Provide the (X, Y) coordinate of the cell's center where the given text is located.  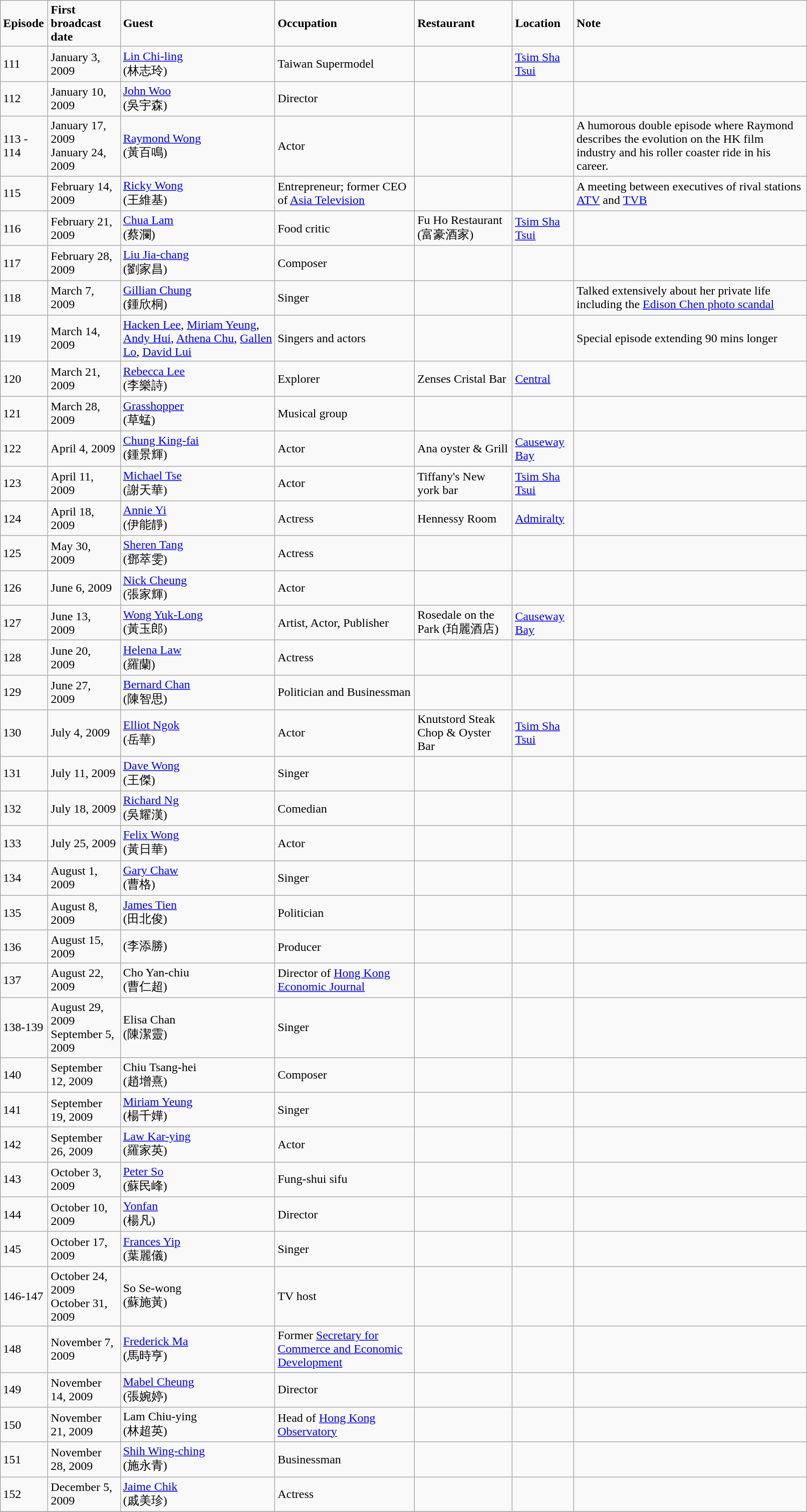
October 17, 2009 (84, 1249)
117 (24, 263)
Nick Cheung (張家輝) (197, 588)
150 (24, 1425)
116 (24, 228)
August 1, 2009 (84, 878)
Mabel Cheung (張婉婷) (197, 1390)
September 26, 2009 (84, 1145)
112 (24, 99)
136 (24, 947)
137 (24, 980)
143 (24, 1179)
152 (24, 1494)
July 11, 2009 (84, 774)
Peter So (蘇民峰) (197, 1179)
129 (24, 692)
November 7, 2009 (84, 1349)
Knutstord Steak Chop & Oyster Bar (464, 733)
Wong Yuk-Long (黃玉郎) (197, 623)
140 (24, 1075)
Admiralty (543, 519)
Fung-shui sifu (345, 1179)
July 25, 2009 (84, 843)
Comedian (345, 809)
121 (24, 414)
Lin Chi-ling (林志玲) (197, 64)
Cho Yan-chiu (曹仁超) (197, 980)
February 21, 2009 (84, 228)
Felix Wong (黃日華) (197, 843)
Businessman (345, 1459)
142 (24, 1145)
126 (24, 588)
Artist, Actor, Publisher (345, 623)
Zenses Cristal Bar (464, 379)
Producer (345, 947)
John Woo (吳宇森) (197, 99)
July 4, 2009 (84, 733)
Dave Wong (王傑) (197, 774)
James Tien (田北俊) (197, 913)
Episode (24, 24)
Restaurant (464, 24)
Annie Yi (伊能靜) (197, 519)
Gillian Chung (鍾欣桐) (197, 298)
October 3, 2009 (84, 1179)
146-147 (24, 1297)
October 10, 2009 (84, 1214)
120 (24, 379)
Rosedale on the Park (珀麗酒店) (464, 623)
Ana oyster & Grill (464, 448)
February 14, 2009 (84, 193)
133 (24, 843)
Singers and actors (345, 338)
Rebecca Lee (李樂詩) (197, 379)
Talked extensively about her private life including the Edison Chen photo scandal (690, 298)
March 28, 2009 (84, 414)
June 27, 2009 (84, 692)
April 4, 2009 (84, 448)
Jaime Chik (戚美珍) (197, 1494)
August 8, 2009 (84, 913)
November 14, 2009 (84, 1390)
August 22, 2009 (84, 980)
February 28, 2009 (84, 263)
First broadcast date (84, 24)
Law Kar-ying (羅家英) (197, 1145)
November 28, 2009 (84, 1459)
131 (24, 774)
Helena Law (羅蘭) (197, 658)
127 (24, 623)
April 11, 2009 (84, 483)
May 30, 2009 (84, 553)
145 (24, 1249)
115 (24, 193)
Chiu Tsang-hei (趙增熹) (197, 1075)
Bernard Chan (陳智思) (197, 692)
November 21, 2009 (84, 1425)
125 (24, 553)
Food critic (345, 228)
132 (24, 809)
Shih Wing-ching (施永青) (197, 1459)
Central (543, 379)
Director of Hong Kong Economic Journal (345, 980)
Elisa Chan (陳潔靈) (197, 1027)
118 (24, 298)
January 3, 2009 (84, 64)
113 - 114 (24, 146)
August 29, 2009September 5, 2009 (84, 1027)
Explorer (345, 379)
March 14, 2009 (84, 338)
Miriam Yeung (楊千嬅) (197, 1110)
January 17, 2009 January 24, 2009 (84, 146)
September 19, 2009 (84, 1110)
July 18, 2009 (84, 809)
Raymond Wong (黃百鳴) (197, 146)
March 7, 2009 (84, 298)
So Se-wong (蘇施黃) (197, 1297)
Richard Ng (吳耀漢) (197, 809)
144 (24, 1214)
Former Secretary for Commerce and Economic Development (345, 1349)
A meeting between executives of rival stations ATV and TVB (690, 193)
Politician (345, 913)
Grasshopper (草蜢) (197, 414)
April 18, 2009 (84, 519)
Politician and Businessman (345, 692)
September 12, 2009 (84, 1075)
Elliot Ngok (岳華) (197, 733)
Lam Chiu-ying (林超英) (197, 1425)
128 (24, 658)
Special episode extending 90 mins longer (690, 338)
(李添勝) (197, 947)
Taiwan Supermodel (345, 64)
Occupation (345, 24)
148 (24, 1349)
December 5, 2009 (84, 1494)
141 (24, 1110)
134 (24, 878)
March 21, 2009 (84, 379)
151 (24, 1459)
Note (690, 24)
119 (24, 338)
135 (24, 913)
Fu Ho Restaurant (富豪酒家) (464, 228)
Liu Jia-chang (劉家昌) (197, 263)
June 13, 2009 (84, 623)
Frances Yip (葉麗儀) (197, 1249)
124 (24, 519)
Musical group (345, 414)
June 6, 2009 (84, 588)
Entrepreneur; former CEO of Asia Television (345, 193)
Frederick Ma (馬時亨) (197, 1349)
149 (24, 1390)
Hennessy Room (464, 519)
138-139 (24, 1027)
TV host (345, 1297)
Yonfan (楊凡) (197, 1214)
Michael Tse (謝天華) (197, 483)
Chung King-fai (鍾景輝) (197, 448)
January 10, 2009 (84, 99)
Ricky Wong (王維基) (197, 193)
A humorous double episode where Raymond describes the evolution on the HK film industry and his roller coaster ride in his career. (690, 146)
122 (24, 448)
123 (24, 483)
June 20, 2009 (84, 658)
Tiffany's New york bar (464, 483)
Location (543, 24)
Head of Hong Kong Observatory (345, 1425)
Gary Chaw (曹格) (197, 878)
130 (24, 733)
Hacken Lee, Miriam Yeung, Andy Hui, Athena Chu, Gallen Lo, David Lui (197, 338)
Sheren Tang (鄧萃雯) (197, 553)
Guest (197, 24)
August 15, 2009 (84, 947)
October 24, 2009October 31, 2009 (84, 1297)
Chua Lam (蔡瀾) (197, 228)
111 (24, 64)
